Search for the cell housing the specified text and yield its [x, y] center coordinate. 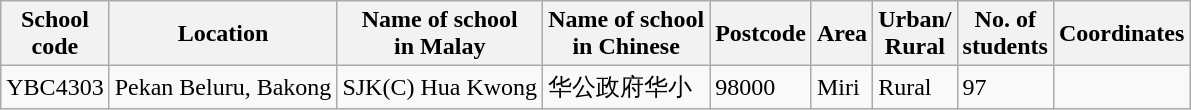
No. ofstudents [1005, 34]
Pekan Beluru, Bakong [223, 88]
SJK(C) Hua Kwong [440, 88]
Postcode [761, 34]
Miri [842, 88]
Name of schoolin Chinese [626, 34]
华公政府华小 [626, 88]
98000 [761, 88]
97 [1005, 88]
Urban/Rural [915, 34]
Name of schoolin Malay [440, 34]
Schoolcode [55, 34]
Area [842, 34]
Coordinates [1121, 34]
YBC4303 [55, 88]
Location [223, 34]
Rural [915, 88]
